For the text-containing cell, return its midpoint in [x, y] coordinate format. 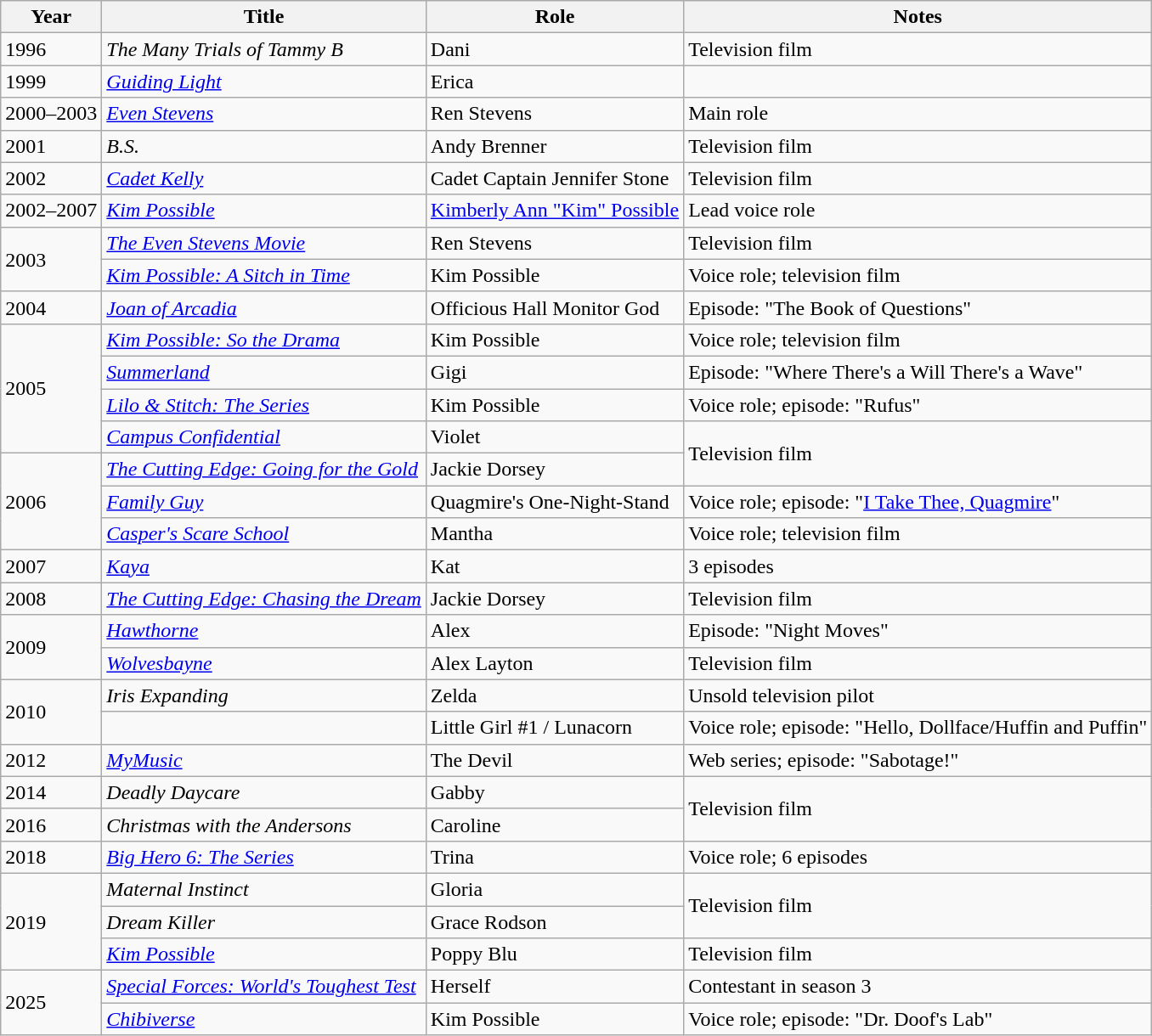
Episode: "Where There's a Will There's a Wave" [918, 372]
The Even Stevens Movie [263, 243]
Voice role; episode: "Rufus" [918, 405]
Erica [554, 82]
2001 [51, 146]
Hawthorne [263, 631]
Summerland [263, 372]
2000–2003 [51, 114]
2004 [51, 307]
Voice role; episode: "I Take Thee, Quagmire" [918, 502]
Poppy Blu [554, 954]
1999 [51, 82]
Kat [554, 566]
Voice role; 6 episodes [918, 857]
Trina [554, 857]
Role [554, 17]
Grace Rodson [554, 921]
Zelda [554, 695]
Web series; episode: "Sabotage!" [918, 760]
2007 [51, 566]
Maternal Instinct [263, 889]
3 episodes [918, 566]
Iris Expanding [263, 695]
2018 [51, 857]
Main role [918, 114]
Alex Layton [554, 663]
Mantha [554, 534]
2009 [51, 647]
2002–2007 [51, 211]
Dream Killer [263, 921]
2014 [51, 792]
Lilo & Stitch: The Series [263, 405]
Unsold television pilot [918, 695]
2025 [51, 1003]
The Many Trials of Tammy B [263, 49]
Voice role; episode: "Hello, Dollface/Huffin and Puffin" [918, 728]
2010 [51, 712]
Year [51, 17]
Joan of Arcadia [263, 307]
Notes [918, 17]
Even Stevens [263, 114]
2019 [51, 921]
The Cutting Edge: Chasing the Dream [263, 599]
Andy Brenner [554, 146]
The Cutting Edge: Going for the Gold [263, 470]
Contestant in season 3 [918, 987]
Dani [554, 49]
Voice role; episode: "Dr. Doof's Lab" [918, 1019]
1996 [51, 49]
Special Forces: World's Toughest Test [263, 987]
Alex [554, 631]
Caroline [554, 825]
MyMusic [263, 760]
Casper's Scare School [263, 534]
Chibiverse [263, 1019]
Episode: "The Book of Questions" [918, 307]
Christmas with the Andersons [263, 825]
Family Guy [263, 502]
B.S. [263, 146]
Violet [554, 437]
Title [263, 17]
Cadet Captain Jennifer Stone [554, 178]
Cadet Kelly [263, 178]
2016 [51, 825]
Lead voice role [918, 211]
2005 [51, 388]
2012 [51, 760]
2008 [51, 599]
Little Girl #1 / Lunacorn [554, 728]
Gabby [554, 792]
Gigi [554, 372]
Kaya [263, 566]
2003 [51, 259]
Episode: "Night Moves" [918, 631]
Wolvesbayne [263, 663]
Guiding Light [263, 82]
Kim Possible: So the Drama [263, 340]
Gloria [554, 889]
2002 [51, 178]
2006 [51, 502]
Officious Hall Monitor God [554, 307]
Kim Possible: A Sitch in Time [263, 275]
Deadly Daycare [263, 792]
The Devil [554, 760]
Kimberly Ann "Kim" Possible [554, 211]
Herself [554, 987]
Big Hero 6: The Series [263, 857]
Quagmire's One-Night-Stand [554, 502]
Campus Confidential [263, 437]
